Locate the cell with the specified text and output its [x, y] center coordinate. 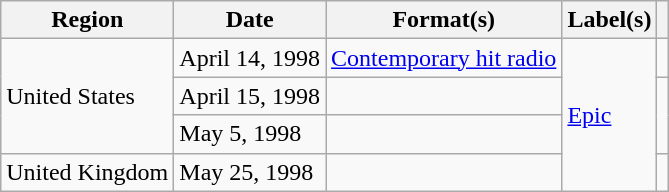
United Kingdom [88, 172]
Region [88, 20]
April 15, 1998 [250, 96]
United States [88, 96]
Date [250, 20]
Epic [610, 115]
May 5, 1998 [250, 134]
May 25, 1998 [250, 172]
April 14, 1998 [250, 58]
Label(s) [610, 20]
Contemporary hit radio [444, 58]
Format(s) [444, 20]
